Extract the [X, Y] coordinate from the center of the cell holding the provided text.  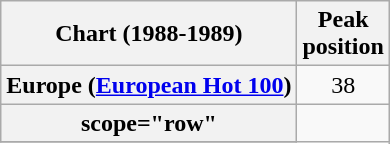
Europe (European Hot 100) [149, 85]
Peakposition [343, 34]
38 [343, 85]
scope="row" [149, 123]
Chart (1988-1989) [149, 34]
